From the cell containing the given text, extract its center point as (x, y) coordinate. 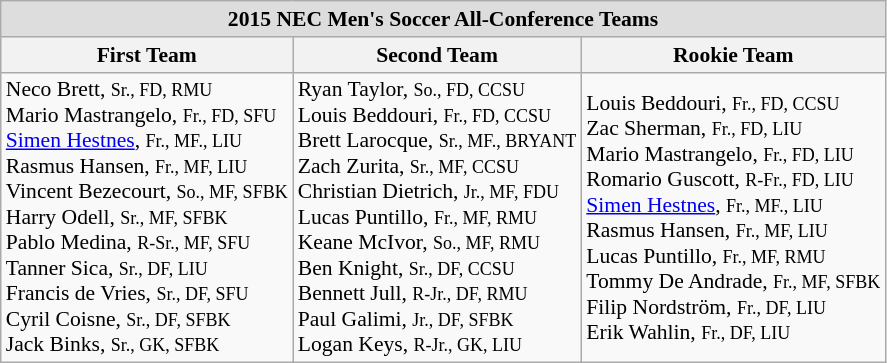
2015 NEC Men's Soccer All-Conference Teams (444, 19)
Rookie Team (733, 55)
First Team (147, 55)
Second Team (438, 55)
